For the text-containing cell, return its midpoint in [X, Y] coordinate format. 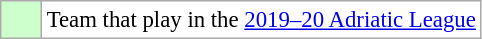
Team that play in the 2019–20 Adriatic League [261, 20]
